Return the [x, y] coordinate for the center point of the cell that contains the specified text.  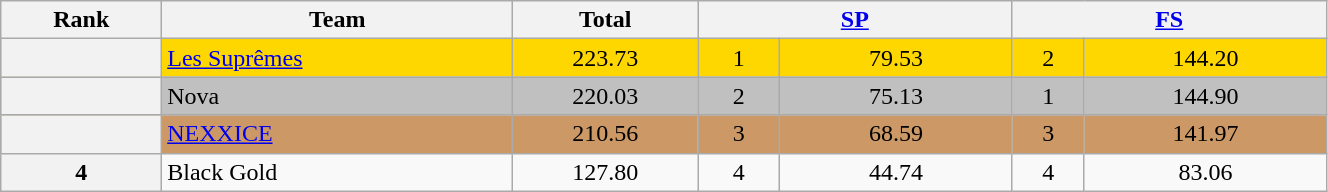
Rank [82, 20]
Les Suprêmes [338, 58]
Team [338, 20]
144.20 [1205, 58]
Nova [338, 96]
SP [855, 20]
79.53 [896, 58]
127.80 [606, 172]
210.56 [606, 134]
Black Gold [338, 172]
220.03 [606, 96]
141.97 [1205, 134]
Total [606, 20]
223.73 [606, 58]
NEXXICE [338, 134]
144.90 [1205, 96]
83.06 [1205, 172]
75.13 [896, 96]
FS [1169, 20]
44.74 [896, 172]
68.59 [896, 134]
